Find where the given text appears and provide that cell's center as (X, Y) coordinate. 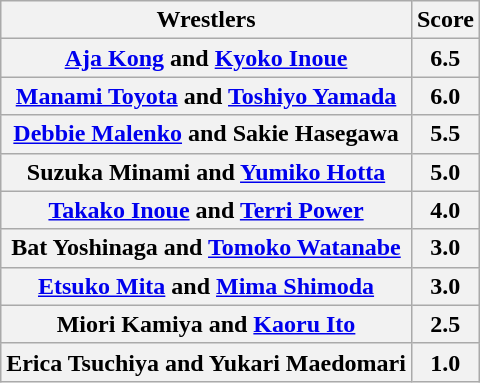
6.5 (445, 58)
5.0 (445, 172)
Takako Inoue and Terri Power (206, 210)
Score (445, 20)
4.0 (445, 210)
Suzuka Minami and Yumiko Hotta (206, 172)
5.5 (445, 134)
Bat Yoshinaga and Tomoko Watanabe (206, 248)
Manami Toyota and Toshiyo Yamada (206, 96)
Etsuko Mita and Mima Shimoda (206, 286)
6.0 (445, 96)
Debbie Malenko and Sakie Hasegawa (206, 134)
1.0 (445, 362)
Wrestlers (206, 20)
2.5 (445, 324)
Aja Kong and Kyoko Inoue (206, 58)
Miori Kamiya and Kaoru Ito (206, 324)
Erica Tsuchiya and Yukari Maedomari (206, 362)
